From the cell containing the given text, extract its center point as [X, Y] coordinate. 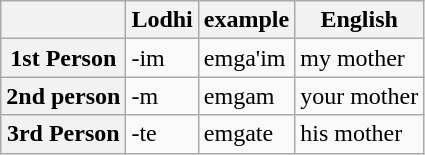
Lodhi [162, 20]
English [360, 20]
my mother [360, 58]
2nd person [64, 96]
emga'im [246, 58]
-m [162, 96]
3rd Person [64, 134]
emgate [246, 134]
your mother [360, 96]
emgam [246, 96]
-te [162, 134]
example [246, 20]
-im [162, 58]
his mother [360, 134]
1st Person [64, 58]
